From the cell containing the given text, extract its center point as (X, Y) coordinate. 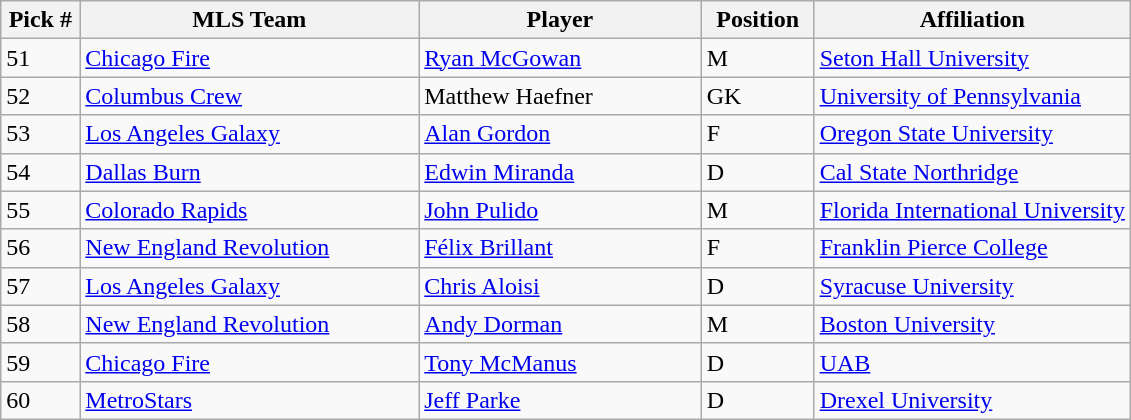
MetroStars (250, 400)
UAB (972, 362)
Matthew Haefner (560, 96)
Jeff Parke (560, 400)
51 (40, 58)
Pick # (40, 20)
Ryan McGowan (560, 58)
53 (40, 134)
Syracuse University (972, 286)
54 (40, 172)
Cal State Northridge (972, 172)
Andy Dorman (560, 324)
Florida International University (972, 210)
Affiliation (972, 20)
Chris Aloisi (560, 286)
60 (40, 400)
Boston University (972, 324)
55 (40, 210)
Position (758, 20)
Seton Hall University (972, 58)
Alan Gordon (560, 134)
GK (758, 96)
Dallas Burn (250, 172)
Edwin Miranda (560, 172)
Franklin Pierce College (972, 248)
Columbus Crew (250, 96)
Drexel University (972, 400)
Player (560, 20)
University of Pennsylvania (972, 96)
59 (40, 362)
56 (40, 248)
57 (40, 286)
Tony McManus (560, 362)
Oregon State University (972, 134)
MLS Team (250, 20)
52 (40, 96)
Félix Brillant (560, 248)
58 (40, 324)
Colorado Rapids (250, 210)
John Pulido (560, 210)
